Output the (X, Y) coordinate of the center of the cell containing the given text.  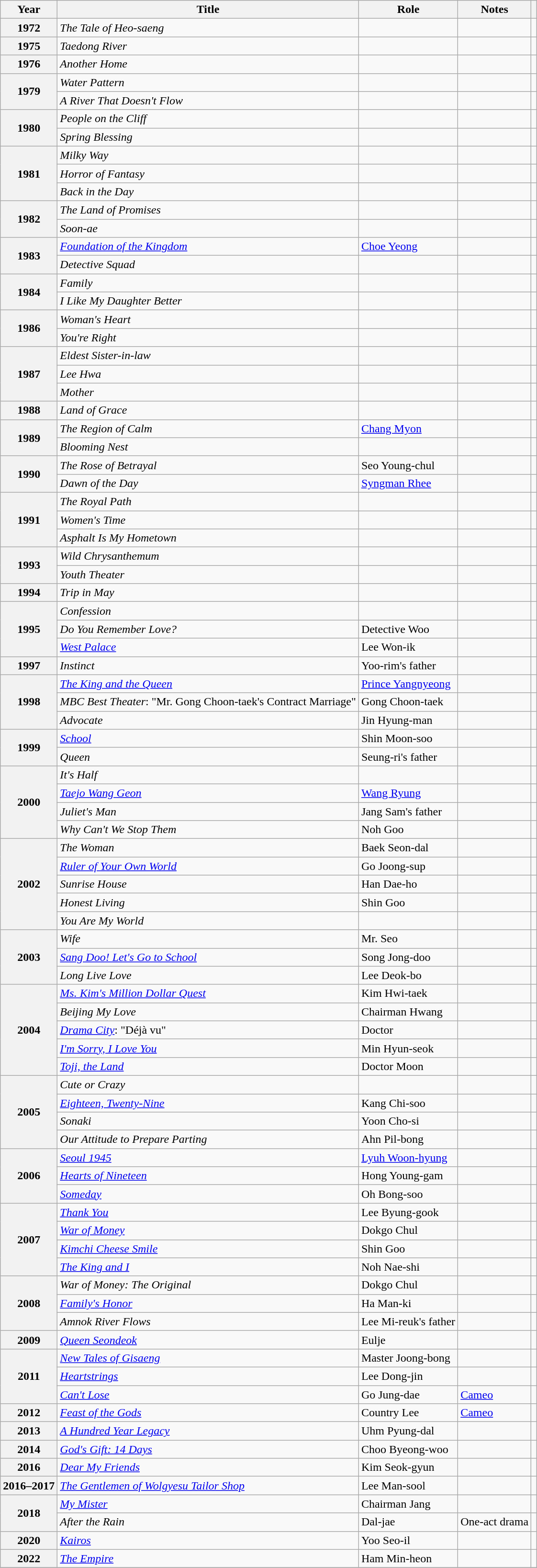
Baek Seon-dal (408, 848)
Jang Sam's father (408, 812)
Can't Lose (208, 1395)
Detective Squad (208, 265)
2006 (29, 1176)
Kim Seok-gyun (408, 1467)
Taedong River (208, 46)
A Hundred Year Legacy (208, 1431)
Family's Honor (208, 1303)
Kimchi Cheese Smile (208, 1249)
Blooming Nest (208, 447)
Wang Ryung (408, 793)
1988 (29, 410)
Mr. Seo (408, 939)
Uhm Pyung-dal (408, 1431)
2013 (29, 1431)
Ms. Kim's Million Dollar Quest (208, 993)
War of Money: The Original (208, 1285)
Honest Living (208, 902)
Lee Dong-jin (408, 1376)
Year (29, 10)
Wild Chrysanthemum (208, 556)
War of Money (208, 1230)
Seung-ri's father (408, 756)
Thank You (208, 1212)
Oh Bong-soo (408, 1194)
2014 (29, 1449)
1991 (29, 519)
The Tale of Heo-saeng (208, 28)
2022 (29, 1558)
The King and I (208, 1267)
West Palace (208, 647)
School (208, 738)
After the Rain (208, 1522)
Advocate (208, 720)
Feast of the Gods (208, 1413)
1999 (29, 747)
Role (408, 10)
1995 (29, 629)
Drama City: "Déjà vu" (208, 1030)
2000 (29, 802)
2003 (29, 957)
1980 (29, 128)
Ruler of Your Own World (208, 866)
Lee Won-ik (408, 647)
People on the Cliff (208, 119)
Toji, the Land (208, 1066)
Why Can't We Stop Them (208, 830)
Song Jong-doo (408, 957)
Seoul 1945 (208, 1158)
You're Right (208, 338)
Juliet's Man (208, 812)
1998 (29, 702)
Beijing My Love (208, 1012)
Confession (208, 611)
Go Joong-sup (408, 866)
Lee Byung-gook (408, 1212)
New Tales of Gisaeng (208, 1358)
Master Joong-bong (408, 1358)
Min Hyun-seok (408, 1048)
1994 (29, 593)
2012 (29, 1413)
Women's Time (208, 519)
Asphalt Is My Hometown (208, 538)
Instinct (208, 666)
Noh Nae-shi (408, 1267)
Yoo Seo-il (408, 1540)
Trip in May (208, 593)
2008 (29, 1303)
I Like My Daughter Better (208, 301)
1993 (29, 565)
Lyuh Woon-hyung (408, 1158)
Go Jung-dae (408, 1395)
2011 (29, 1376)
The Rose of Betrayal (208, 465)
1972 (29, 28)
1986 (29, 328)
1990 (29, 474)
Long Live Love (208, 975)
1983 (29, 256)
Do You Remember Love? (208, 629)
Chang Myon (408, 429)
2007 (29, 1240)
Cute or Crazy (208, 1084)
Lee Deok-bo (408, 975)
Queen (208, 756)
The Gentlemen of Wolgyesu Tailor Shop (208, 1486)
Doctor (408, 1030)
1979 (29, 91)
Dawn of the Day (208, 483)
2002 (29, 884)
The King and the Queen (208, 684)
Chairman Jang (408, 1504)
A River That Doesn't Flow (208, 101)
Choo Byeong-woo (408, 1449)
Gong Choon-taek (408, 702)
Ha Man-ki (408, 1303)
Sonaki (208, 1121)
Sang Doo! Let's Go to School (208, 957)
Queen Seondeok (208, 1340)
1984 (29, 292)
Syngman Rhee (408, 483)
1987 (29, 374)
Lee Mi-reuk's father (408, 1321)
Land of Grace (208, 410)
1997 (29, 666)
Eulje (408, 1340)
1982 (29, 219)
1989 (29, 438)
Seo Young-chul (408, 465)
Ham Min-heon (408, 1558)
Shin Moon-soo (408, 738)
Jin Hyung-man (408, 720)
Kang Chi-soo (408, 1103)
Sunrise House (208, 884)
Hong Young-gam (408, 1176)
Eldest Sister-in-law (208, 356)
Title (208, 10)
Detective Woo (408, 629)
Foundation of the Kingdom (208, 247)
Prince Yangnyeong (408, 684)
Wife (208, 939)
Heartstrings (208, 1376)
Hearts of Nineteen (208, 1176)
2005 (29, 1112)
Mother (208, 392)
Amnok River Flows (208, 1321)
Yoon Cho-si (408, 1121)
Chairman Hwang (408, 1012)
Another Home (208, 64)
Noh Goo (408, 830)
It's Half (208, 775)
The Royal Path (208, 501)
Eighteen, Twenty-Nine (208, 1103)
Notes (495, 10)
God's Gift: 14 Days (208, 1449)
The Empire (208, 1558)
Milky Way (208, 155)
Ahn Pil-bong (408, 1139)
Kim Hwi-taek (408, 993)
Lee Man-sool (408, 1486)
Spring Blessing (208, 137)
Water Pattern (208, 82)
Family (208, 283)
1976 (29, 64)
Country Lee (408, 1413)
2018 (29, 1513)
2016 (29, 1467)
Han Dae-ho (408, 884)
2004 (29, 1030)
You Are My World (208, 921)
MBC Best Theater: "Mr. Gong Choon-taek's Contract Marriage" (208, 702)
Dear My Friends (208, 1467)
1981 (29, 173)
1975 (29, 46)
Someday (208, 1194)
Our Attitude to Prepare Parting (208, 1139)
Yoo-rim's father (408, 666)
Taejo Wang Geon (208, 793)
Kairos (208, 1540)
Dal-jae (408, 1522)
I'm Sorry, I Love You (208, 1048)
Horror of Fantasy (208, 173)
Doctor Moon (408, 1066)
My Mister (208, 1504)
2020 (29, 1540)
Woman's Heart (208, 319)
The Land of Promises (208, 210)
Youth Theater (208, 575)
The Region of Calm (208, 429)
One-act drama (495, 1522)
2009 (29, 1340)
Choe Yeong (408, 247)
The Woman (208, 848)
2016–2017 (29, 1486)
Lee Hwa (208, 374)
Soon-ae (208, 228)
Back in the Day (208, 192)
